Detect which cell encompasses the target text, then output its (X, Y) center coordinate. 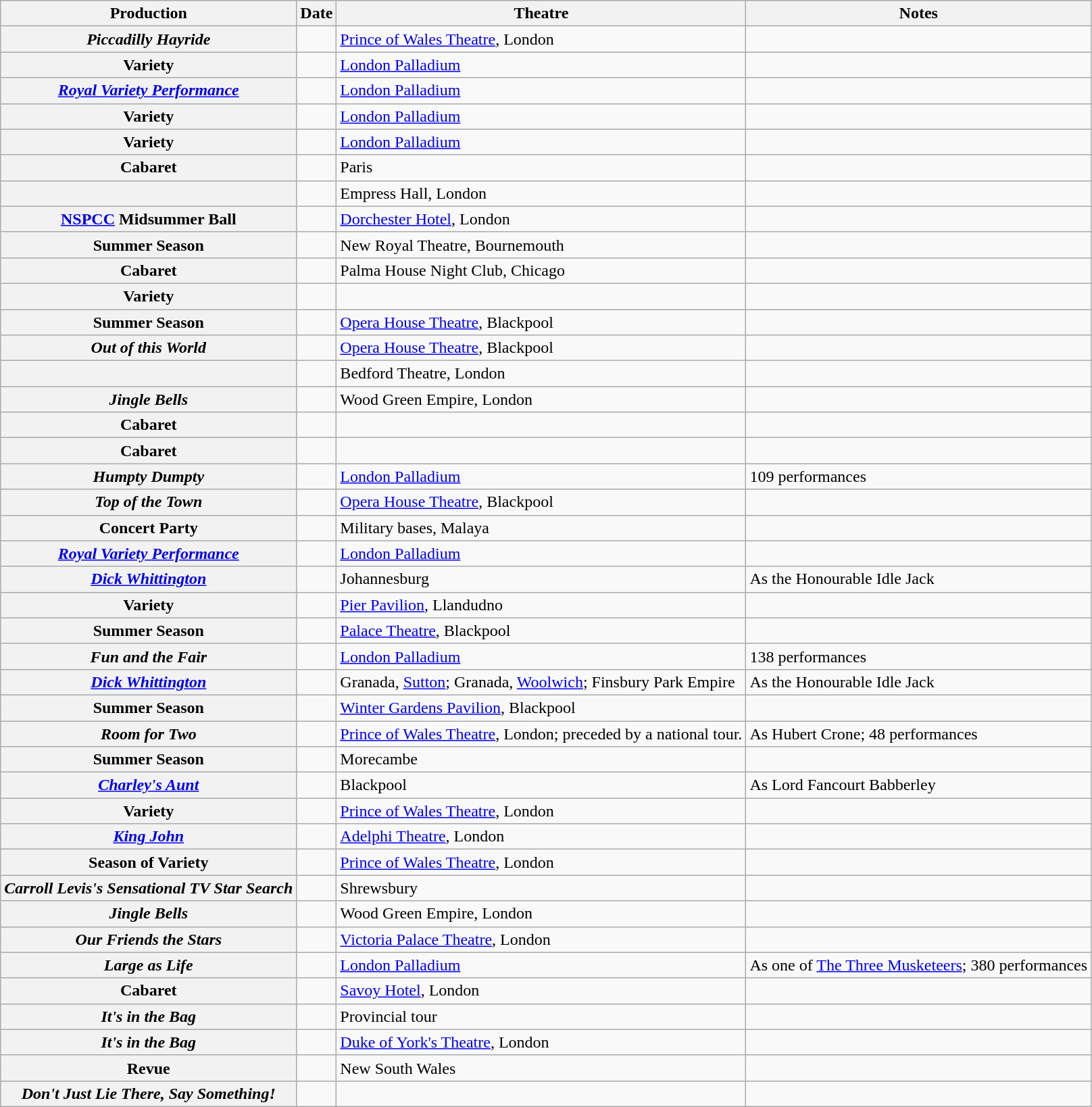
Provincial tour (541, 1016)
Johannesburg (541, 579)
Duke of York's Theatre, London (541, 1042)
Fun and the Fair (149, 656)
Theatre (541, 14)
As one of The Three Musketeers; 380 performances (919, 965)
Prince of Wales Theatre, London; preceded by a national tour. (541, 733)
Adelphi Theatre, London (541, 837)
Our Friends the Stars (149, 939)
Production (149, 14)
Don't Just Lie There, Say Something! (149, 1093)
King John (149, 837)
Bedford Theatre, London (541, 374)
Palace Theatre, Blackpool (541, 631)
Winter Gardens Pavilion, Blackpool (541, 708)
Revue (149, 1068)
As Lord Fancourt Babberley (919, 785)
138 performances (919, 656)
Morecambe (541, 760)
Notes (919, 14)
Empress Hall, London (541, 193)
Savoy Hotel, London (541, 991)
Military bases, Malaya (541, 528)
Carroll Levis's Sensational TV Star Search (149, 888)
Shrewsbury (541, 888)
Out of this World (149, 348)
NSPCC Midsummer Ball (149, 219)
Granada, Sutton; Granada, Woolwich; Finsbury Park Empire (541, 682)
New South Wales (541, 1068)
Paris (541, 168)
Date (316, 14)
Humpty Dumpty (149, 476)
Top of the Town (149, 502)
Dorchester Hotel, London (541, 219)
Room for Two (149, 733)
New Royal Theatre, Bournemouth (541, 245)
Concert Party (149, 528)
Season of Variety (149, 862)
Charley's Aunt (149, 785)
Palma House Night Club, Chicago (541, 270)
As Hubert Crone; 48 performances (919, 733)
Pier Pavilion, Llandudno (541, 605)
Blackpool (541, 785)
Large as Life (149, 965)
109 performances (919, 476)
Victoria Palace Theatre, London (541, 939)
Piccadilly Hayride (149, 39)
